Pinpoint the cell where the given text exists, returning its (X, Y) midpoint coordinate. 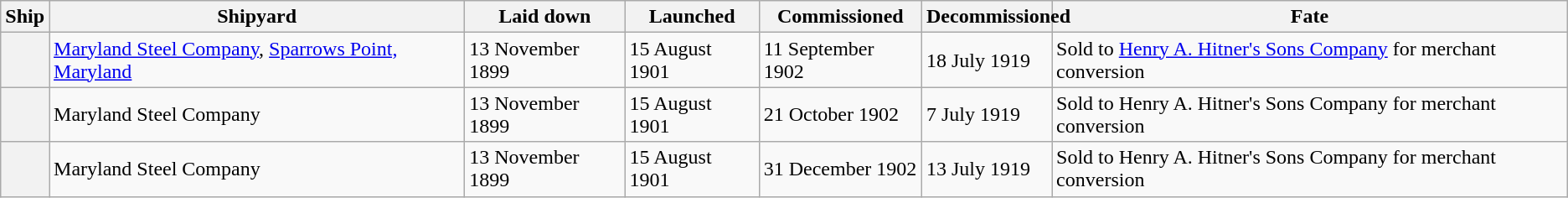
13 July 1919 (987, 169)
Maryland Steel Company, Sparrows Point, Maryland (257, 60)
7 July 1919 (987, 114)
21 October 1902 (840, 114)
Launched (692, 17)
Ship (25, 17)
31 December 1902 (840, 169)
Commissioned (840, 17)
Decommissioned (987, 17)
11 September 1902 (840, 60)
Fate (1310, 17)
Laid down (544, 17)
18 July 1919 (987, 60)
Shipyard (257, 17)
